Find where the given text appears and provide that cell's center as (X, Y) coordinate. 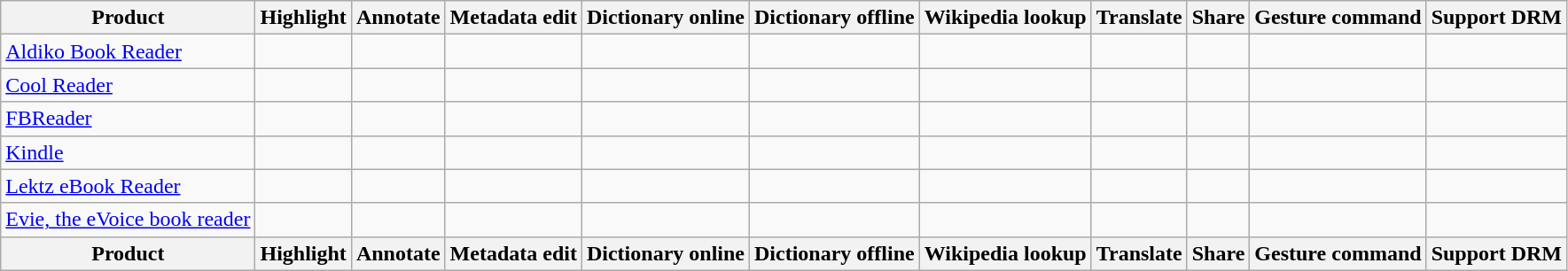
Kindle (128, 152)
Aldiko Book Reader (128, 51)
Cool Reader (128, 85)
FBReader (128, 119)
Lektz eBook Reader (128, 186)
Evie, the eVoice book reader (128, 220)
